Scan for the cell matching the given text and deliver its [X, Y] coordinate at center. 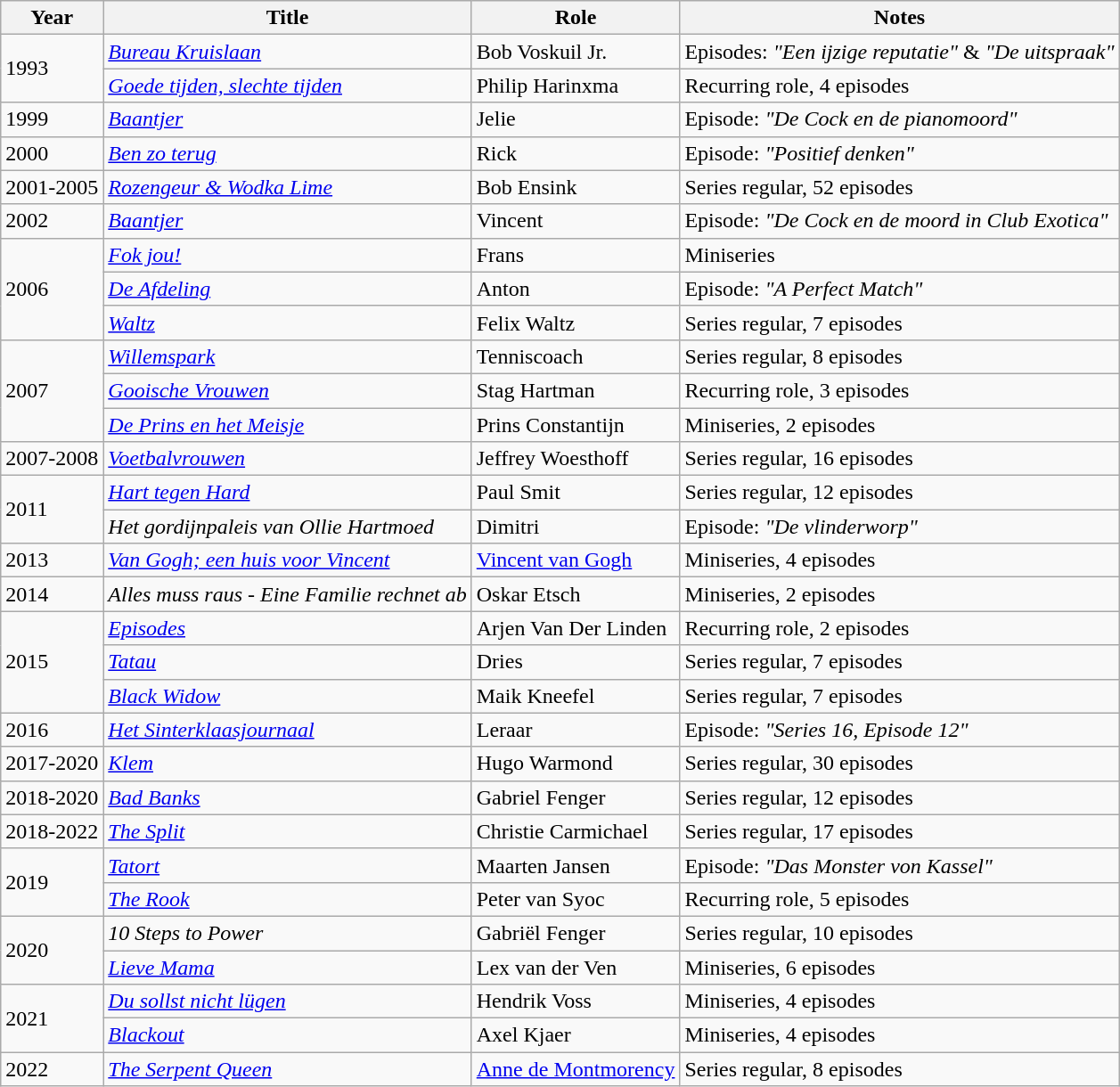
Episode: "De Cock en de moord in Club Exotica" [900, 221]
Goede tijden, slechte tijden [287, 86]
Hugo Warmond [576, 764]
De Afdeling [287, 289]
Gabriel Fenger [576, 797]
Maik Kneefel [576, 696]
Philip Harinxma [576, 86]
2019 [52, 882]
Episode: "Das Monster von Kassel" [900, 865]
Recurring role, 5 episodes [900, 899]
Tenniscoach [576, 356]
Vincent van Gogh [576, 560]
2017-2020 [52, 764]
2013 [52, 560]
Frans [576, 255]
Dries [576, 662]
Episode: "De Cock en de pianomoord" [900, 119]
Prins Constantijn [576, 425]
Gooische Vrouwen [287, 390]
The Rook [287, 899]
The Split [287, 831]
Vincent [576, 221]
Felix Waltz [576, 323]
Klem [287, 764]
Lieve Mama [287, 967]
Tatau [287, 662]
Jelie [576, 119]
Black Widow [287, 696]
Notes [900, 18]
1999 [52, 119]
2007-2008 [52, 459]
Peter van Syoc [576, 899]
Lex van der Ven [576, 967]
2020 [52, 950]
Bob Voskuil Jr. [576, 52]
Rozengeur & Wodka Lime [287, 187]
Hendrik Voss [576, 1001]
2000 [52, 153]
Van Gogh; een huis voor Vincent [287, 560]
Axel Kjaer [576, 1035]
1993 [52, 69]
Fok jou! [287, 255]
Het gordijnpaleis van Ollie Hartmoed [287, 527]
Recurring role, 2 episodes [900, 628]
Maarten Jansen [576, 865]
Gabriël Fenger [576, 933]
Anton [576, 289]
Episode: "A Perfect Match" [900, 289]
Jeffrey Woesthoff [576, 459]
Series regular, 52 episodes [900, 187]
Bureau Kruislaan [287, 52]
2001-2005 [52, 187]
2015 [52, 662]
Alles muss raus - Eine Familie rechnet ab [287, 594]
Christie Carmichael [576, 831]
De Prins en het Meisje [287, 425]
Episode: "Positief denken" [900, 153]
2002 [52, 221]
Du sollst nicht lügen [287, 1001]
Episode: "Series 16, Episode 12" [900, 730]
Title [287, 18]
Oskar Etsch [576, 594]
Miniseries, 6 episodes [900, 967]
Stag Hartman [576, 390]
Miniseries [900, 255]
2011 [52, 510]
Ben zo terug [287, 153]
Voetbalvrouwen [287, 459]
Het Sinterklaasjournaal [287, 730]
Tatort [287, 865]
Series regular, 16 episodes [900, 459]
Waltz [287, 323]
Recurring role, 4 episodes [900, 86]
2016 [52, 730]
Series regular, 17 episodes [900, 831]
2022 [52, 1069]
Episode: "De vlinderworp" [900, 527]
Paul Smit [576, 493]
Year [52, 18]
Leraar [576, 730]
10 Steps to Power [287, 933]
Willemspark [287, 356]
2007 [52, 390]
The Serpent Queen [287, 1069]
Bad Banks [287, 797]
2021 [52, 1018]
Dimitri [576, 527]
Blackout [287, 1035]
Bob Ensink [576, 187]
Role [576, 18]
Episodes: "Een ijzige reputatie" & "De uitspraak" [900, 52]
Hart tegen Hard [287, 493]
Series regular, 10 episodes [900, 933]
Series regular, 30 episodes [900, 764]
2018-2022 [52, 831]
2014 [52, 594]
2006 [52, 289]
2018-2020 [52, 797]
Episodes [287, 628]
Arjen Van Der Linden [576, 628]
Rick [576, 153]
Recurring role, 3 episodes [900, 390]
Anne de Montmorency [576, 1069]
